For the text-containing cell, return its midpoint in [x, y] coordinate format. 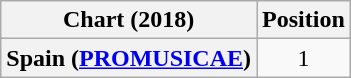
1 [304, 58]
Position [304, 20]
Chart (2018) [129, 20]
Spain (PROMUSICAE) [129, 58]
